Determine the [x, y] coordinate at the center of the cell enclosing the given text.  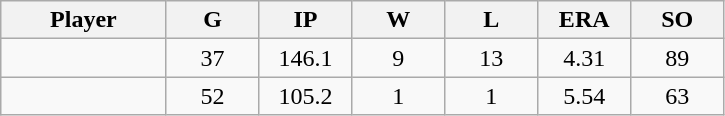
52 [212, 96]
89 [678, 58]
146.1 [306, 58]
SO [678, 20]
Player [84, 20]
13 [492, 58]
105.2 [306, 96]
W [398, 20]
IP [306, 20]
63 [678, 96]
5.54 [584, 96]
G [212, 20]
L [492, 20]
4.31 [584, 58]
9 [398, 58]
37 [212, 58]
ERA [584, 20]
